Find where the given text appears and provide that cell's center as [x, y] coordinate. 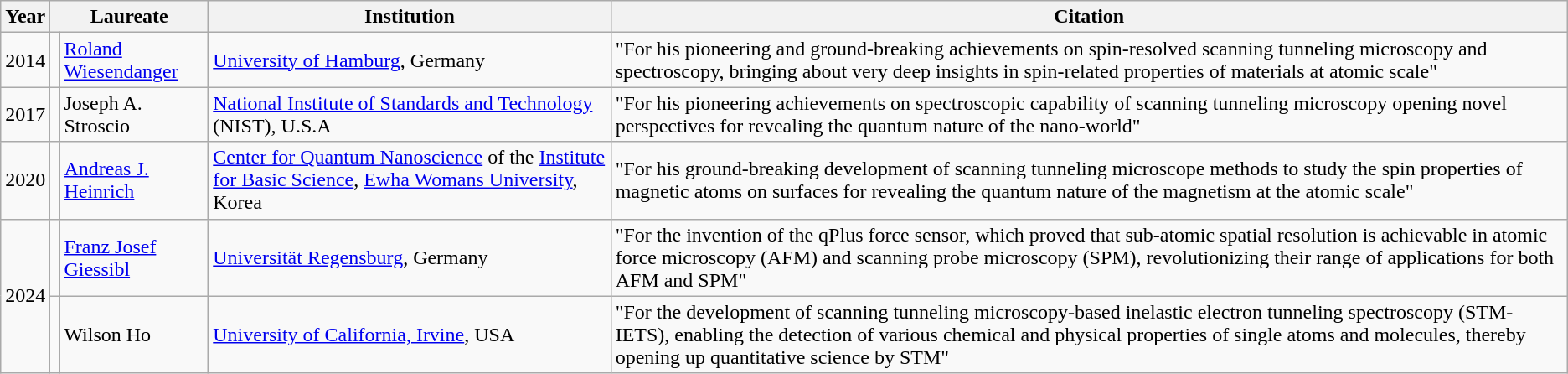
Roland Wiesendanger [134, 60]
Laureate [129, 17]
University of California, Irvine, USA [410, 335]
2020 [25, 180]
Citation [1089, 17]
Center for Quantum Nanoscience of the Institute for Basic Science, Ewha Womans University, Korea [410, 180]
2017 [25, 114]
Universität Regensburg, Germany [410, 257]
University of Hamburg, Germany [410, 60]
Andreas J. Heinrich [134, 180]
National Institute of Standards and Technology (NIST), U.S.A [410, 114]
Joseph A. Stroscio [134, 114]
Year [25, 17]
Franz Josef Giessibl [134, 257]
2024 [25, 296]
2014 [25, 60]
Institution [410, 17]
Wilson Ho [134, 335]
